Return the (x, y) coordinate for the center point of the cell that contains the specified text.  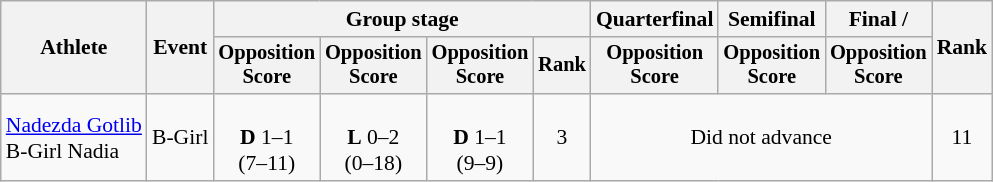
Quarterfinal (655, 19)
Group stage (402, 19)
3 (562, 138)
Athlete (74, 48)
B-Girl (180, 138)
D 1–1(9–9) (480, 138)
Did not advance (762, 138)
Event (180, 48)
Semifinal (772, 19)
Final / (878, 19)
Nadezda GotlibB-Girl Nadia (74, 138)
D 1–1(7–11) (266, 138)
11 (962, 138)
L 0–2(0–18) (374, 138)
